Identify which cell holds the provided text, then report its [x, y] central coordinate. 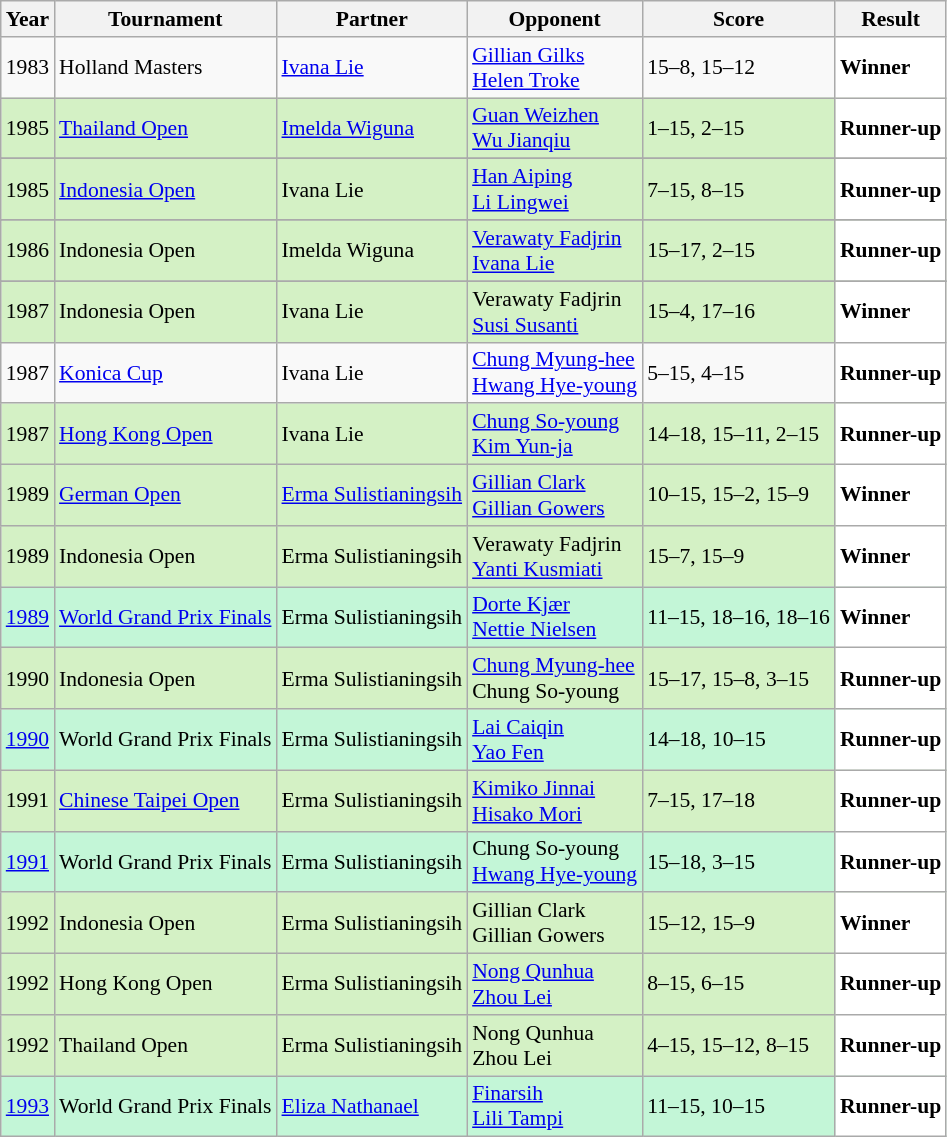
German Open [165, 496]
Kimiko Jinnai Hisako Mori [554, 800]
Gillian Gilks Helen Troke [554, 68]
14–18, 10–15 [738, 740]
Partner [372, 19]
Dorte Kjær Nettie Nielsen [554, 618]
4–15, 15–12, 8–15 [738, 1046]
Result [890, 19]
Chung Myung-hee Chung So-young [554, 678]
Guan Weizhen Wu Jianqiu [554, 128]
1986 [28, 250]
1993 [28, 1106]
7–15, 8–15 [738, 190]
Opponent [554, 19]
Year [28, 19]
Tournament [165, 19]
15–17, 2–15 [738, 250]
Score [738, 19]
Konica Cup [165, 372]
15–17, 15–8, 3–15 [738, 678]
14–18, 15–11, 2–15 [738, 434]
15–4, 17–16 [738, 312]
10–15, 15–2, 15–9 [738, 496]
Finarsih Lili Tampi [554, 1106]
Chung Myung-hee Hwang Hye-young [554, 372]
Holland Masters [165, 68]
5–15, 4–15 [738, 372]
15–18, 3–15 [738, 862]
Verawaty Fadjrin Yanti Kusmiati [554, 556]
15–12, 15–9 [738, 924]
15–8, 15–12 [738, 68]
Verawaty Fadjrin Susi Susanti [554, 312]
11–15, 18–16, 18–16 [738, 618]
11–15, 10–15 [738, 1106]
1983 [28, 68]
Chung So-young Kim Yun-ja [554, 434]
Eliza Nathanael [372, 1106]
7–15, 17–18 [738, 800]
Chinese Taipei Open [165, 800]
Chung So-young Hwang Hye-young [554, 862]
15–7, 15–9 [738, 556]
8–15, 6–15 [738, 984]
Verawaty Fadjrin Ivana Lie [554, 250]
Han Aiping Li Lingwei [554, 190]
Lai Caiqin Yao Fen [554, 740]
1–15, 2–15 [738, 128]
